Capture the cell that displays the provided text and extract its [x, y] central coordinate. 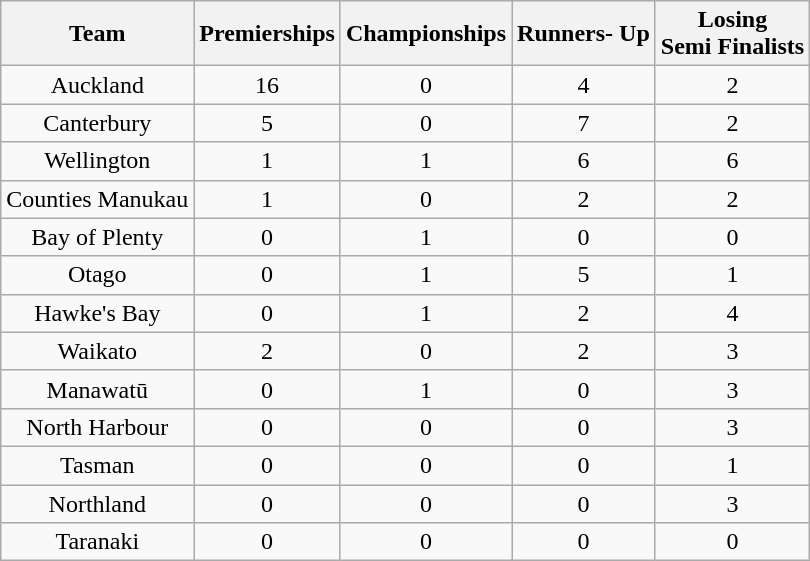
Canterbury [98, 123]
Manawatū [98, 389]
Tasman [98, 465]
Waikato [98, 351]
Hawke's Bay [98, 313]
Otago [98, 275]
Premierships [268, 34]
Runners- Up [584, 34]
16 [268, 85]
Auckland [98, 85]
Northland [98, 503]
Team [98, 34]
North Harbour [98, 427]
Losing Semi Finalists [732, 34]
Championships [426, 34]
Taranaki [98, 542]
Counties Manukau [98, 199]
Bay of Plenty [98, 237]
7 [584, 123]
Wellington [98, 161]
